Extract the [X, Y] coordinate from the center of the cell holding the provided text.  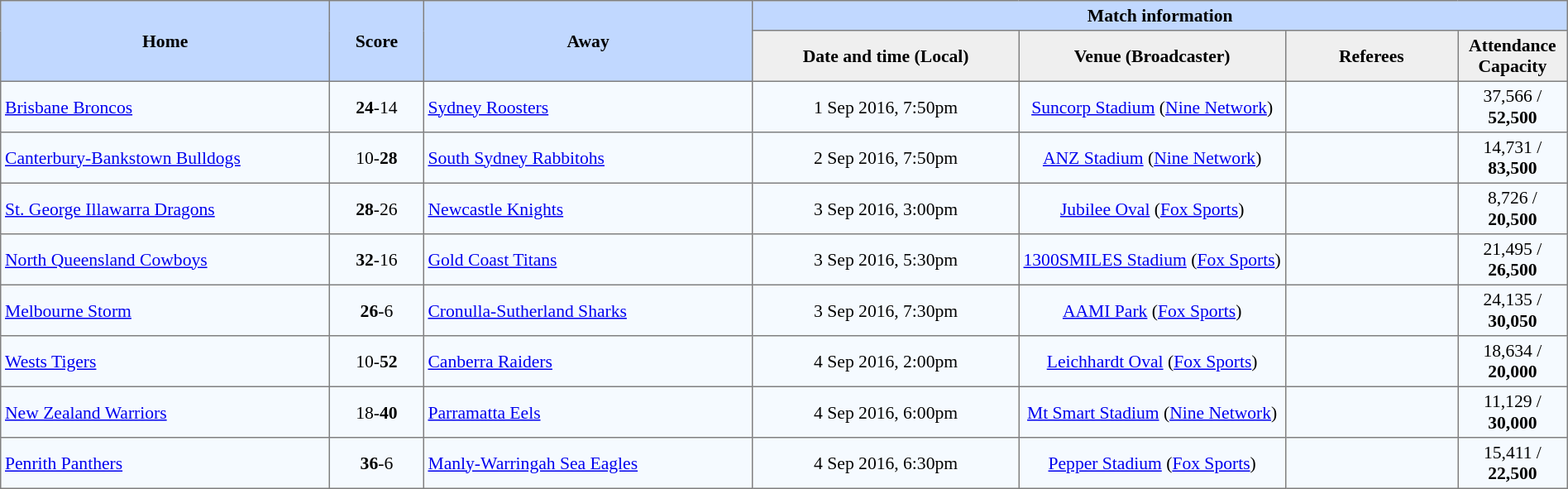
3 Sep 2016, 5:30pm [886, 260]
Away [588, 41]
8,726 / 20,500 [1513, 209]
15,411 / 22,500 [1513, 463]
Score [377, 41]
Date and time (Local) [886, 56]
South Sydney Rabbitohs [588, 158]
New Zealand Warriors [165, 412]
Match information [1159, 16]
3 Sep 2016, 3:00pm [886, 209]
Parramatta Eels [588, 412]
Wests Tigers [165, 362]
North Queensland Cowboys [165, 260]
Manly-Warringah Sea Eagles [588, 463]
Canberra Raiders [588, 362]
4 Sep 2016, 6:30pm [886, 463]
Gold Coast Titans [588, 260]
10-28 [377, 158]
Melbourne Storm [165, 310]
24-14 [377, 107]
1300SMILES Stadium (Fox Sports) [1152, 260]
Sydney Roosters [588, 107]
1 Sep 2016, 7:50pm [886, 107]
ANZ Stadium (Nine Network) [1152, 158]
Attendance Capacity [1513, 56]
32-16 [377, 260]
4 Sep 2016, 2:00pm [886, 362]
Mt Smart Stadium (Nine Network) [1152, 412]
18-40 [377, 412]
Cronulla-Sutherland Sharks [588, 310]
28-26 [377, 209]
Venue (Broadcaster) [1152, 56]
3 Sep 2016, 7:30pm [886, 310]
Home [165, 41]
AAMI Park (Fox Sports) [1152, 310]
11,129 / 30,000 [1513, 412]
Penrith Panthers [165, 463]
2 Sep 2016, 7:50pm [886, 158]
14,731 / 83,500 [1513, 158]
18,634 / 20,000 [1513, 362]
37,566 / 52,500 [1513, 107]
36-6 [377, 463]
Canterbury-Bankstown Bulldogs [165, 158]
Suncorp Stadium (Nine Network) [1152, 107]
St. George Illawarra Dragons [165, 209]
Jubilee Oval (Fox Sports) [1152, 209]
Leichhardt Oval (Fox Sports) [1152, 362]
4 Sep 2016, 6:00pm [886, 412]
21,495 / 26,500 [1513, 260]
Brisbane Broncos [165, 107]
Referees [1371, 56]
24,135 / 30,050 [1513, 310]
Newcastle Knights [588, 209]
26-6 [377, 310]
10-52 [377, 362]
Pepper Stadium (Fox Sports) [1152, 463]
